Search for the cell housing the specified text and yield its (x, y) center coordinate. 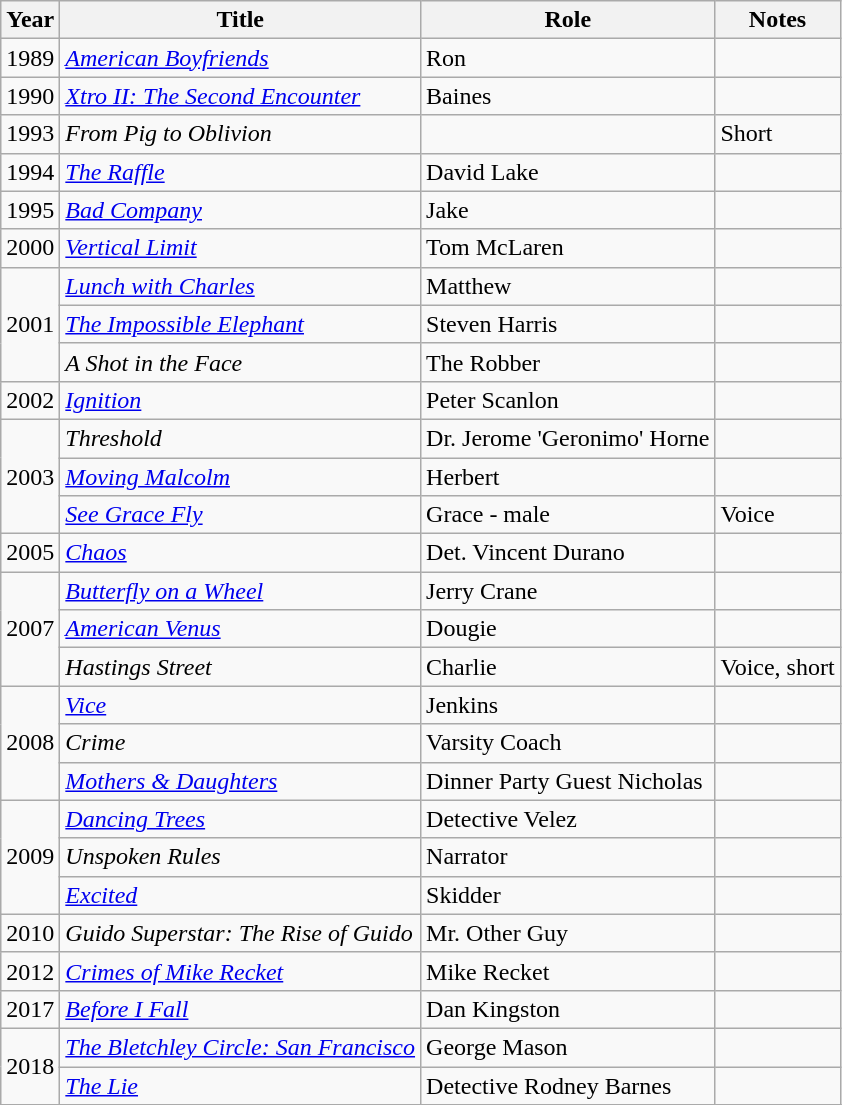
Crime (240, 743)
Lunch with Charles (240, 286)
Year (30, 20)
2008 (30, 743)
Tom McLaren (568, 248)
The Robber (568, 362)
Chaos (240, 553)
Moving Malcolm (240, 477)
Guido Superstar: The Rise of Guido (240, 933)
Baines (568, 96)
The Lie (240, 1085)
Dinner Party Guest Nicholas (568, 781)
1994 (30, 172)
Detective Rodney Barnes (568, 1085)
2012 (30, 971)
American Venus (240, 629)
2005 (30, 553)
Dougie (568, 629)
The Bletchley Circle: San Francisco (240, 1047)
Hastings Street (240, 667)
Skidder (568, 895)
Mike Recket (568, 971)
Ron (568, 58)
Bad Company (240, 210)
2003 (30, 476)
From Pig to Oblivion (240, 134)
Crimes of Mike Recket (240, 971)
2007 (30, 629)
Before I Fall (240, 1009)
2010 (30, 933)
Voice, short (778, 667)
Notes (778, 20)
A Shot in the Face (240, 362)
Unspoken Rules (240, 857)
2000 (30, 248)
The Raffle (240, 172)
1995 (30, 210)
Jenkins (568, 705)
Varsity Coach (568, 743)
2001 (30, 324)
Peter Scanlon (568, 400)
1993 (30, 134)
1990 (30, 96)
Threshold (240, 438)
Vice (240, 705)
Vertical Limit (240, 248)
2002 (30, 400)
The Impossible Elephant (240, 324)
Xtro II: The Second Encounter (240, 96)
Mothers & Daughters (240, 781)
2009 (30, 857)
Narrator (568, 857)
Excited (240, 895)
Detective Velez (568, 819)
2018 (30, 1066)
Matthew (568, 286)
Butterfly on a Wheel (240, 591)
Dr. Jerome 'Geronimo' Horne (568, 438)
2017 (30, 1009)
David Lake (568, 172)
Jerry Crane (568, 591)
Herbert (568, 477)
Det. Vincent Durano (568, 553)
Role (568, 20)
George Mason (568, 1047)
1989 (30, 58)
See Grace Fly (240, 515)
Grace - male (568, 515)
Steven Harris (568, 324)
Ignition (240, 400)
American Boyfriends (240, 58)
Mr. Other Guy (568, 933)
Title (240, 20)
Jake (568, 210)
Dan Kingston (568, 1009)
Short (778, 134)
Dancing Trees (240, 819)
Charlie (568, 667)
Voice (778, 515)
